Search for the cell housing the specified text and yield its (X, Y) center coordinate. 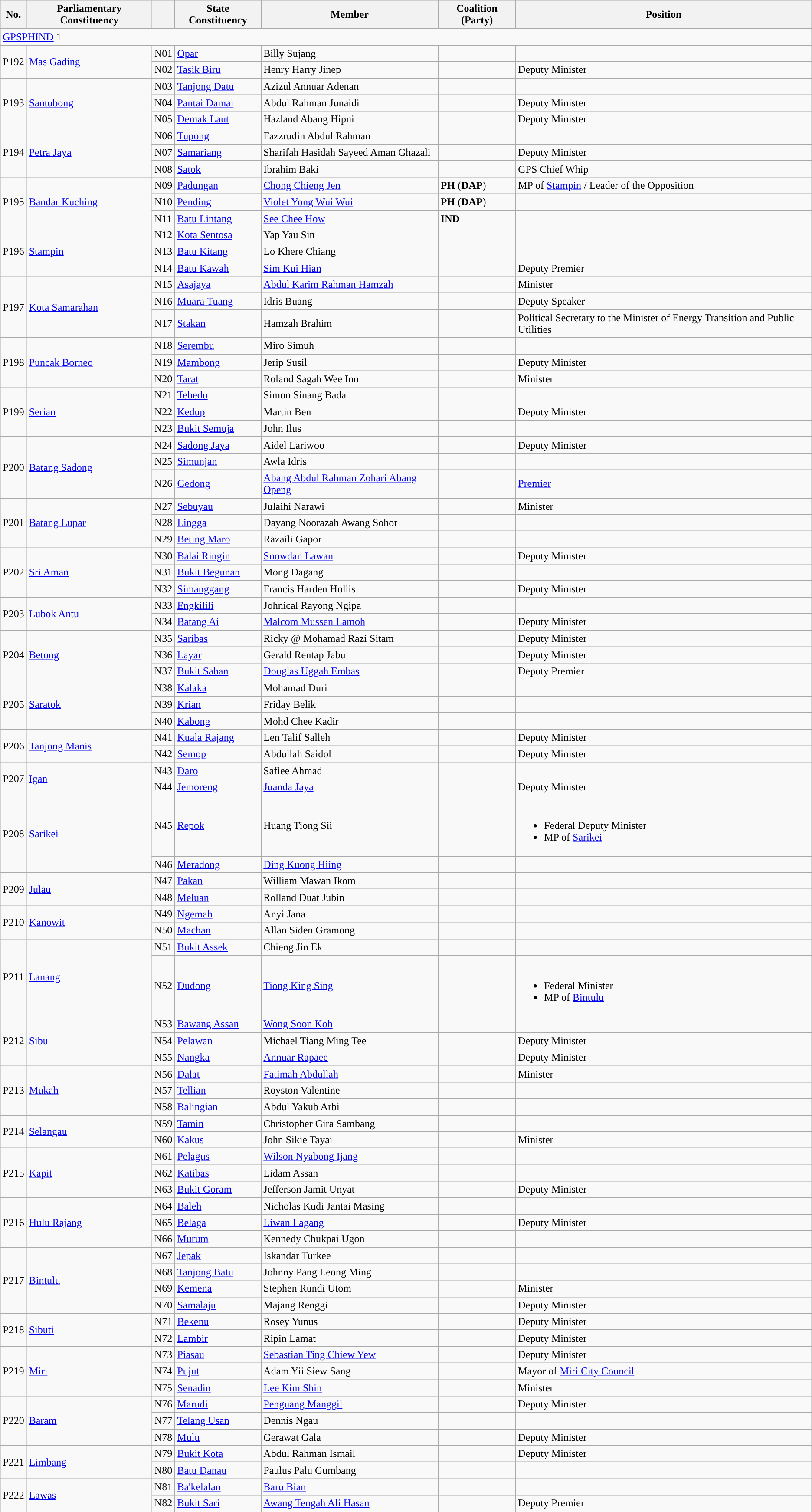
Majang Renggi (350, 1305)
Balingian (218, 1107)
Lo Khere Chiang (350, 252)
Pujut (218, 1371)
Snowdan Lawan (350, 556)
Ibrahim Baki (350, 169)
Sebuyau (218, 506)
N73 (163, 1354)
Abdul Karim Rahman Hamzah (350, 285)
Len Talif Salleh (350, 737)
N13 (163, 252)
Mambong (218, 362)
N15 (163, 285)
Bukit Saban (218, 671)
Aidel Lariwoo (350, 445)
Nangka (218, 1057)
Adam Yii Siew Sang (350, 1371)
N40 (163, 721)
Bintulu (89, 1280)
Lanang (89, 977)
Julaihi Narawi (350, 506)
Batang Ai (218, 622)
Bandar Kuching (89, 202)
Murum (218, 1239)
Political Secretary to the Minister of Energy Transition and Public Utilities (664, 324)
Mas Gading (89, 62)
Rolland Duat Jubin (350, 897)
Razaili Gapor (350, 539)
P201 (13, 523)
N48 (163, 897)
N08 (163, 169)
Tanjong Batu (218, 1272)
P219 (13, 1371)
Ripin Lamat (350, 1338)
Serian (89, 412)
P217 (13, 1280)
P211 (13, 977)
Abdul Rahman Junaidi (350, 103)
John Sikie Tayai (350, 1140)
Demak Laut (218, 119)
Meluan (218, 897)
P192 (13, 62)
N17 (163, 324)
Kakus (218, 1140)
Violet Yong Wui Wui (350, 202)
Michael Tiang Ming Tee (350, 1041)
Igan (89, 779)
P212 (13, 1041)
N19 (163, 362)
Lingga (218, 523)
Paulus Palu Gumbang (350, 1470)
Ricky @ Mohamad Razi Sitam (350, 638)
N76 (163, 1404)
Mohamad Duri (350, 688)
Henry Harry Jinep (350, 70)
N60 (163, 1140)
Bukit Begunan (218, 572)
N38 (163, 688)
Sibu (89, 1041)
Tasik Biru (218, 70)
Batu Lintang (218, 218)
Samariang (218, 152)
Roland Sagah Wee Inn (350, 379)
Asajaya (218, 285)
P215 (13, 1173)
N59 (163, 1124)
Selangau (89, 1132)
Santubong (89, 103)
N01 (163, 53)
P218 (13, 1330)
P200 (13, 467)
N37 (163, 671)
Federal MinisterMP of Bintulu (664, 986)
Katibas (218, 1173)
Federal Deputy MinisterMP of Sarikei (664, 826)
N46 (163, 864)
Kemena (218, 1288)
N18 (163, 346)
N70 (163, 1305)
N43 (163, 770)
Abdul Rahman Ismail (350, 1454)
MP of Stampin / Leader of the Opposition (664, 185)
N80 (163, 1470)
N78 (163, 1437)
Sarikei (89, 834)
Machan (218, 930)
Telang Usan (218, 1421)
N23 (163, 428)
N21 (163, 395)
Wilson Nyabong Ijang (350, 1157)
Bekenu (218, 1321)
See Chee How (350, 218)
Balai Ringin (218, 556)
Coalition (Party) (477, 15)
Tamin (218, 1124)
Lidam Assan (350, 1173)
N33 (163, 605)
Tarat (218, 379)
Kalaka (218, 688)
N74 (163, 1371)
Abang Abdul Rahman Zohari Abang Openg (350, 483)
N57 (163, 1090)
Piasau (218, 1354)
Dayang Noorazah Awang Sohor (350, 523)
Baleh (218, 1206)
P209 (13, 889)
Gedong (218, 483)
Kota Sentosa (218, 235)
Senadin (218, 1387)
Beting Maro (218, 539)
N53 (163, 1024)
N49 (163, 914)
Stephen Rundi Utom (350, 1288)
Meradong (218, 864)
Opar (218, 53)
Juanda Jaya (350, 787)
Sebastian Ting Chiew Yew (350, 1354)
Huang Tiong Sii (350, 826)
Batu Kitang (218, 252)
Allan Siden Gramong (350, 930)
Kota Samarahan (89, 307)
P196 (13, 252)
Hazland Abang Hipni (350, 119)
Idris Buang (350, 301)
N02 (163, 70)
Wong Soon Koh (350, 1024)
N56 (163, 1074)
N28 (163, 523)
N09 (163, 185)
N07 (163, 152)
Christopher Gira Sambang (350, 1124)
Batang Sadong (89, 467)
Friday Belik (350, 704)
P194 (13, 152)
Bukit Sari (218, 1503)
N62 (163, 1173)
Batu Kawah (218, 268)
Yap Yau Sin (350, 235)
Jemoreng (218, 787)
Douglas Uggah Embas (350, 671)
Baru Bian (350, 1487)
Mulu (218, 1437)
Lee Kim Shin (350, 1387)
Simunjan (218, 461)
Simon Sinang Bada (350, 395)
Repok (218, 826)
Serembu (218, 346)
N77 (163, 1421)
Bukit Kota (218, 1454)
Jerip Susil (350, 362)
Miri (89, 1371)
N66 (163, 1239)
N75 (163, 1387)
Kennedy Chukpai Ugon (350, 1239)
N12 (163, 235)
Malcom Mussen Lamoh (350, 622)
Bukit Assek (218, 947)
P220 (13, 1421)
N20 (163, 379)
N26 (163, 483)
Fatimah Abdullah (350, 1074)
William Mawan Ikom (350, 881)
Pelagus (218, 1157)
N65 (163, 1223)
N52 (163, 986)
Penguang Manggil (350, 1404)
Ngemah (218, 914)
Ba'kelalan (218, 1487)
Batang Lupar (89, 523)
Gerald Rentap Jabu (350, 655)
Lawas (89, 1495)
Dennis Ngau (350, 1421)
N29 (163, 539)
Member (350, 15)
John Ilus (350, 428)
P221 (13, 1462)
Engkilili (218, 605)
P204 (13, 655)
N34 (163, 622)
Julau (89, 889)
N14 (163, 268)
Batu Danau (218, 1470)
Pakan (218, 881)
N69 (163, 1288)
N35 (163, 638)
Betong (89, 655)
Mohd Chee Kadir (350, 721)
IND (477, 218)
Layar (218, 655)
Kanowit (89, 922)
Iskandar Turkee (350, 1256)
Anyi Jana (350, 914)
Martin Ben (350, 412)
N44 (163, 787)
Mayor of Miri City Council (664, 1371)
Ding Kuong Hiing (350, 864)
Parliamentary Constituency (89, 15)
GPSPHIND 1 (406, 37)
Sharifah Hasidah Sayeed Aman Ghazali (350, 152)
P198 (13, 362)
Kabong (218, 721)
N63 (163, 1190)
P222 (13, 1495)
N64 (163, 1206)
Petra Jaya (89, 152)
N51 (163, 947)
Jefferson Jamit Unyat (350, 1190)
Chieng Jin Ek (350, 947)
Azizul Annuar Adenan (350, 86)
P214 (13, 1132)
N10 (163, 202)
N04 (163, 103)
N16 (163, 301)
N03 (163, 86)
N79 (163, 1454)
Awang Tengah Ali Hasan (350, 1503)
Padungan (218, 185)
P210 (13, 922)
N39 (163, 704)
Daro (218, 770)
Abdullah Saidol (350, 754)
Sri Aman (89, 572)
Mukah (89, 1090)
Rosey Yunus (350, 1321)
Puncak Borneo (89, 362)
N41 (163, 737)
Johnny Pang Leong Ming (350, 1272)
Awla Idris (350, 461)
Bukit Goram (218, 1190)
Safiee Ahmad (350, 770)
Tellian (218, 1090)
P202 (13, 572)
N67 (163, 1256)
N45 (163, 826)
P208 (13, 834)
No. (13, 15)
N72 (163, 1338)
P197 (13, 307)
Sadong Jaya (218, 445)
Belaga (218, 1223)
Muara Tuang (218, 301)
Sibuti (89, 1330)
Lambir (218, 1338)
N47 (163, 881)
N61 (163, 1157)
P213 (13, 1090)
Position (664, 15)
P216 (13, 1223)
P206 (13, 746)
Dalat (218, 1074)
N54 (163, 1041)
Semop (218, 754)
Tanjong Manis (89, 746)
P203 (13, 614)
Kuala Rajang (218, 737)
Samalaju (218, 1305)
Krian (218, 704)
Miro Simuh (350, 346)
Pantai Damai (218, 103)
Hulu Rajang (89, 1223)
Stampin (89, 252)
Sim Kui Hian (350, 268)
Pelawan (218, 1041)
Pending (218, 202)
N50 (163, 930)
N22 (163, 412)
Bawang Assan (218, 1024)
N25 (163, 461)
P195 (13, 202)
Chong Chieng Jen (350, 185)
Satok (218, 169)
Simanggang (218, 589)
Hamzah Brahim (350, 324)
Liwan Lagang (350, 1223)
N31 (163, 572)
N81 (163, 1487)
P205 (13, 704)
Premier (664, 483)
Annuar Rapaee (350, 1057)
Stakan (218, 324)
P193 (13, 103)
Marudi (218, 1404)
N05 (163, 119)
Lubok Antu (89, 614)
GPS Chief Whip (664, 169)
N24 (163, 445)
P207 (13, 779)
Tiong King Sing (350, 986)
Francis Harden Hollis (350, 589)
Tanjong Datu (218, 86)
Deputy Speaker (664, 301)
N82 (163, 1503)
N11 (163, 218)
Tebedu (218, 395)
N06 (163, 136)
N30 (163, 556)
N42 (163, 754)
Kedup (218, 412)
Gerawat Gala (350, 1437)
N68 (163, 1272)
Nicholas Kudi Jantai Masing (350, 1206)
N32 (163, 589)
Limbang (89, 1462)
Dudong (218, 986)
Saratok (89, 704)
N55 (163, 1057)
N27 (163, 506)
Mong Dagang (350, 572)
State Constituency (218, 15)
Tupong (218, 136)
Baram (89, 1421)
Royston Valentine (350, 1090)
N58 (163, 1107)
Jepak (218, 1256)
Saribas (218, 638)
Billy Sujang (350, 53)
P199 (13, 412)
Johnical Rayong Ngipa (350, 605)
Kapit (89, 1173)
Abdul Yakub Arbi (350, 1107)
N36 (163, 655)
Bukit Semuja (218, 428)
N71 (163, 1321)
Fazzrudin Abdul Rahman (350, 136)
